Scan for the cell matching the given text and deliver its [X, Y] coordinate at center. 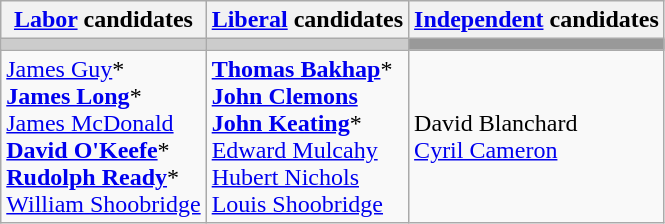
Liberal candidates [307, 20]
David BlanchardCyril Cameron [537, 136]
James Guy*James Long*James McDonaldDavid O'Keefe*Rudolph Ready*William Shoobridge [104, 136]
Independent candidates [537, 20]
Labor candidates [104, 20]
Thomas Bakhap*John ClemonsJohn Keating*Edward MulcahyHubert NicholsLouis Shoobridge [307, 136]
